Pinpoint the cell where the given text exists, returning its (X, Y) midpoint coordinate. 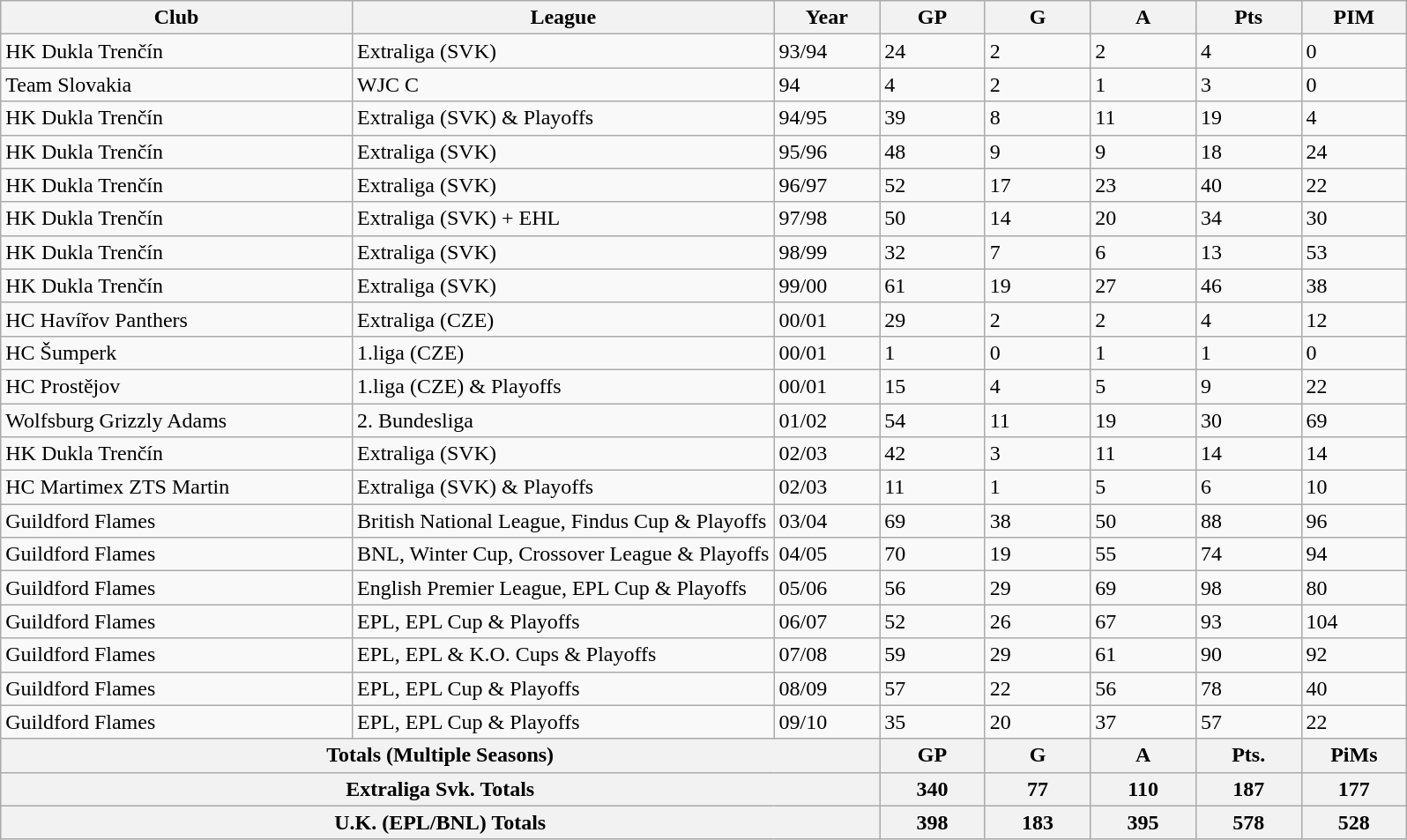
HC Šumperk (176, 353)
55 (1143, 554)
Extraliga Svk. Totals (441, 789)
340 (933, 789)
187 (1248, 789)
Extraliga (SVK) + EHL (562, 219)
67 (1143, 621)
8 (1038, 118)
98/99 (827, 252)
183 (1038, 822)
PIM (1354, 18)
Pts (1248, 18)
48 (933, 152)
26 (1038, 621)
93/94 (827, 51)
94/95 (827, 118)
77 (1038, 789)
7 (1038, 252)
09/10 (827, 722)
177 (1354, 789)
Pts. (1248, 755)
Team Slovakia (176, 85)
90 (1248, 655)
07/08 (827, 655)
Extraliga (CZE) (562, 319)
06/07 (827, 621)
27 (1143, 286)
17 (1038, 185)
Wolfsburg Grizzly Adams (176, 420)
578 (1248, 822)
03/04 (827, 521)
British National League, Findus Cup & Playoffs (562, 521)
HC Martimex ZTS Martin (176, 487)
96 (1354, 521)
99/00 (827, 286)
13 (1248, 252)
PiMs (1354, 755)
78 (1248, 688)
53 (1354, 252)
01/02 (827, 420)
74 (1248, 554)
Year (827, 18)
395 (1143, 822)
54 (933, 420)
HC Havířov Panthers (176, 319)
1.liga (CZE) (562, 353)
104 (1354, 621)
70 (933, 554)
80 (1354, 588)
U.K. (EPL/BNL) Totals (441, 822)
96/97 (827, 185)
2. Bundesliga (562, 420)
46 (1248, 286)
37 (1143, 722)
EPL, EPL & K.O. Cups & Playoffs (562, 655)
97/98 (827, 219)
528 (1354, 822)
League (562, 18)
04/05 (827, 554)
WJC C (562, 85)
12 (1354, 319)
34 (1248, 219)
39 (933, 118)
98 (1248, 588)
93 (1248, 621)
398 (933, 822)
10 (1354, 487)
32 (933, 252)
23 (1143, 185)
1.liga (CZE) & Playoffs (562, 386)
59 (933, 655)
88 (1248, 521)
95/96 (827, 152)
42 (933, 454)
08/09 (827, 688)
110 (1143, 789)
English Premier League, EPL Cup & Playoffs (562, 588)
Club (176, 18)
92 (1354, 655)
05/06 (827, 588)
Totals (Multiple Seasons) (441, 755)
35 (933, 722)
HC Prostějov (176, 386)
BNL, Winter Cup, Crossover League & Playoffs (562, 554)
15 (933, 386)
18 (1248, 152)
